Identify which cell holds the provided text, then report its [X, Y] central coordinate. 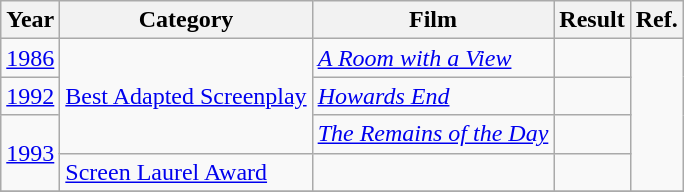
1992 [30, 96]
Category [186, 20]
The Remains of the Day [433, 134]
Year [30, 20]
Screen Laurel Award [186, 172]
Best Adapted Screenplay [186, 96]
1993 [30, 153]
Result [592, 20]
Ref. [656, 20]
Howards End [433, 96]
Film [433, 20]
A Room with a View [433, 58]
1986 [30, 58]
